Identify which cell holds the provided text, then report its (x, y) central coordinate. 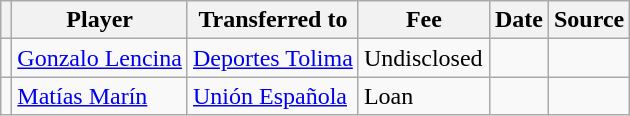
Unión Española (272, 96)
Source (588, 20)
Transferred to (272, 20)
Player (100, 20)
Undisclosed (424, 58)
Gonzalo Lencina (100, 58)
Loan (424, 96)
Deportes Tolima (272, 58)
Fee (424, 20)
Date (518, 20)
Matías Marín (100, 96)
